Return the [x, y] coordinate for the center point of the cell that contains the specified text.  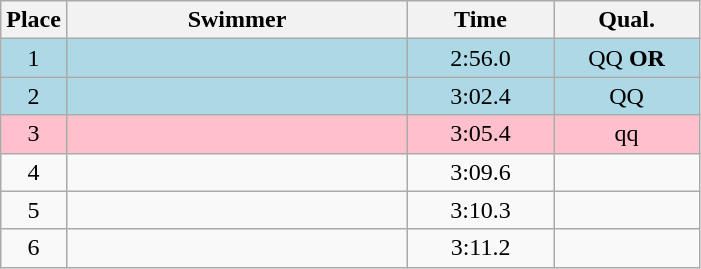
3:11.2 [481, 248]
3 [34, 134]
Swimmer [236, 20]
1 [34, 58]
3:02.4 [481, 96]
qq [627, 134]
6 [34, 248]
2 [34, 96]
3:05.4 [481, 134]
QQ [627, 96]
Place [34, 20]
5 [34, 210]
Qual. [627, 20]
QQ OR [627, 58]
4 [34, 172]
3:10.3 [481, 210]
2:56.0 [481, 58]
Time [481, 20]
3:09.6 [481, 172]
